For the text-containing cell, return its midpoint in (x, y) coordinate format. 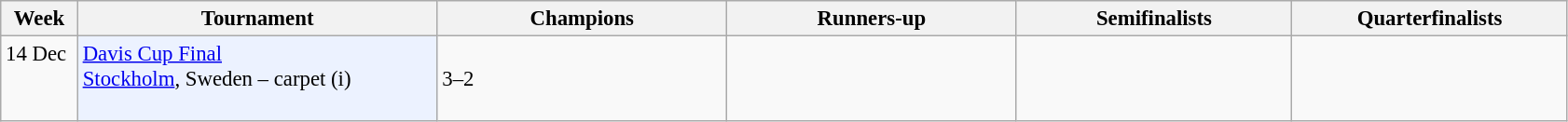
Champions (582, 19)
Runners-up (873, 19)
14 Dec (39, 79)
Quarterfinalists (1430, 19)
Semifinalists (1154, 19)
3–2 (582, 79)
Week (39, 19)
Tournament (257, 19)
Davis Cup Final Stockholm, Sweden – carpet (i) (257, 79)
